For the text-containing cell, return its midpoint in [x, y] coordinate format. 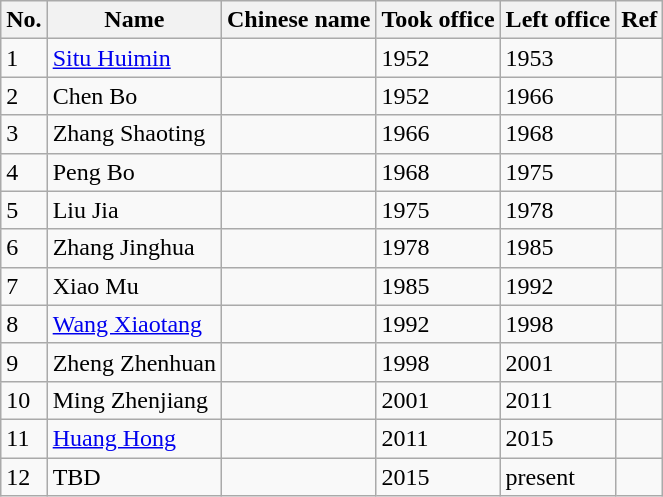
9 [24, 362]
No. [24, 20]
7 [24, 286]
1 [24, 58]
Left office [558, 20]
1953 [558, 58]
TBD [134, 477]
Name [134, 20]
8 [24, 324]
Zhang Shaoting [134, 134]
Peng Bo [134, 172]
Situ Huimin [134, 58]
Chen Bo [134, 96]
Zhang Jinghua [134, 248]
5 [24, 210]
Chinese name [299, 20]
Huang Hong [134, 438]
Ref [640, 20]
Liu Jia [134, 210]
11 [24, 438]
3 [24, 134]
2 [24, 96]
Took office [438, 20]
4 [24, 172]
6 [24, 248]
Wang Xiaotang [134, 324]
10 [24, 400]
present [558, 477]
Zheng Zhenhuan [134, 362]
12 [24, 477]
Xiao Mu [134, 286]
Ming Zhenjiang [134, 400]
